Output the [X, Y] coordinate of the center of the cell containing the given text.  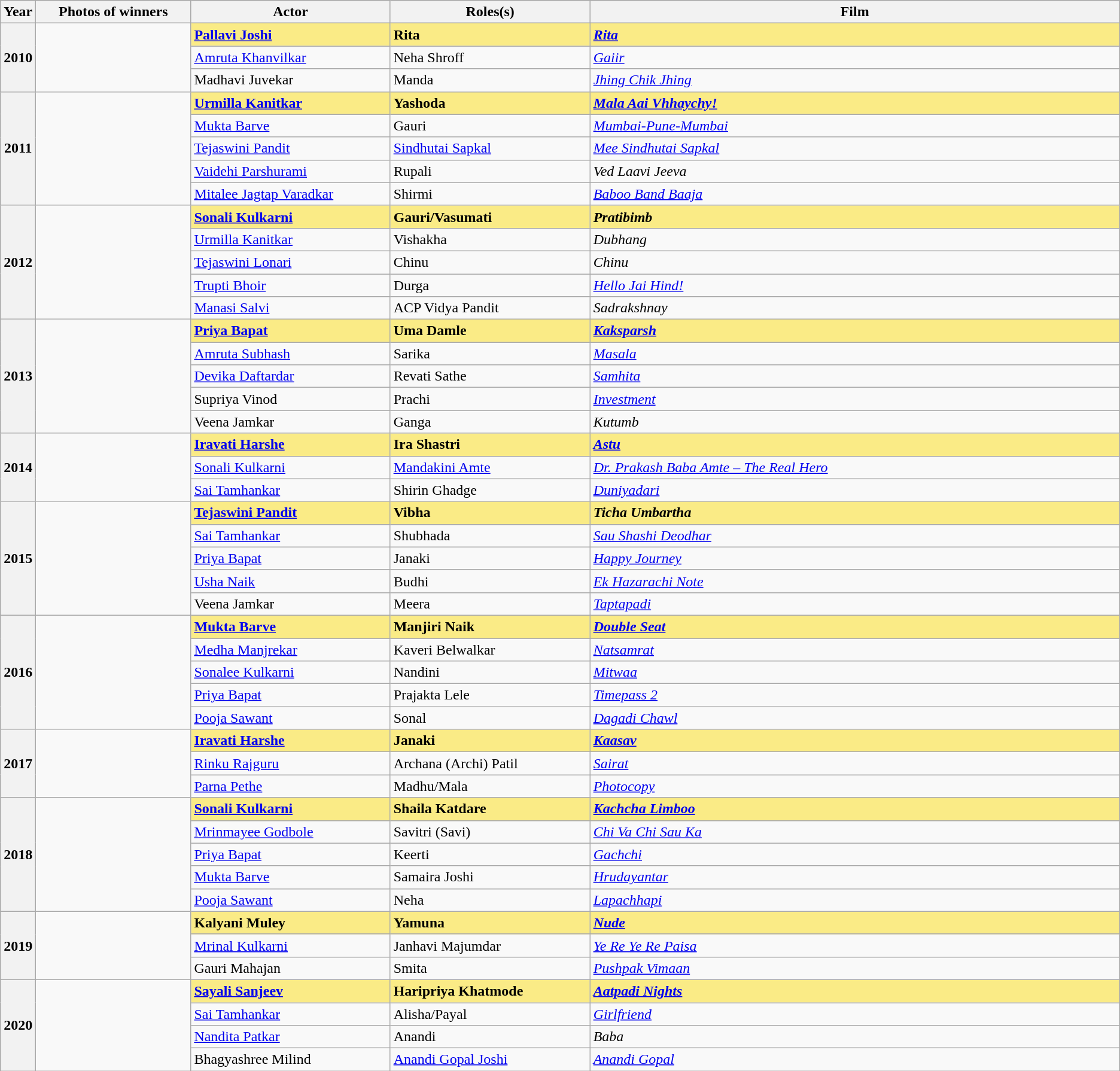
2019 [18, 945]
Gauri Mahajan [291, 968]
Actor [291, 12]
Hello Jai Hind! [854, 285]
Kaveri Belwalkar [490, 649]
Year [18, 12]
Nandini [490, 673]
2020 [18, 1025]
Dubhang [854, 239]
Neha [490, 900]
Bhagyashree Milind [291, 1060]
Kachcha Limboo [854, 809]
Anandi Gopal Joshi [490, 1060]
Kaasav [854, 741]
Mumbai-Pune-Mumbai [854, 126]
Duniyadari [854, 490]
Prajakta Lele [490, 695]
Kalyani Muley [291, 923]
Chi Va Chi Sau Ka [854, 832]
Gachchi [854, 854]
Mitalee Jagtap Varadkar [291, 194]
Alisha/Payal [490, 1014]
Natsamrat [854, 649]
Neha Shroff [490, 57]
Vaidehi Parshurami [291, 171]
2012 [18, 262]
Anandi Gopal [854, 1060]
Masala [854, 354]
Madhu/Mala [490, 786]
Happy Journey [854, 558]
Sonal [490, 718]
Rupali [490, 171]
Timepass 2 [854, 695]
Keerti [490, 854]
2013 [18, 376]
Shubhada [490, 535]
Mrinal Kulkarni [291, 945]
Film [854, 12]
Hrudayantar [854, 877]
Samaira Joshi [490, 877]
2017 [18, 763]
Dr. Prakash Baba Amte – The Real Hero [854, 467]
Parna Pethe [291, 786]
Vishakha [490, 239]
Amruta Khanvilkar [291, 57]
2018 [18, 854]
Aatpadi Nights [854, 991]
Photos of winners [114, 12]
Sonalee Kulkarni [291, 673]
Revati Sathe [490, 376]
Mee Sindhutai Sapkal [854, 148]
Sindhutai Sapkal [490, 148]
Pallavi Joshi [291, 35]
Sayali Sanjeev [291, 991]
Manda [490, 80]
Ek Hazarachi Note [854, 581]
Photocopy [854, 786]
Ved Laavi Jeeva [854, 171]
ACP Vidya Pandit [490, 308]
Sau Shashi Deodhar [854, 535]
Tejaswini Lonari [291, 262]
Savitri (Savi) [490, 832]
Manjiri Naik [490, 626]
2011 [18, 148]
Budhi [490, 581]
Ganga [490, 422]
Archana (Archi) Patil [490, 763]
Mitwaa [854, 673]
Smita [490, 968]
Uma Damle [490, 331]
Sarika [490, 354]
Devika Daftardar [291, 376]
Taptapadi [854, 604]
Shirin Ghadge [490, 490]
Kaksparsh [854, 331]
Shaila Katdare [490, 809]
Baba [854, 1037]
Vibha [490, 513]
Manasi Salvi [291, 308]
Gauri [490, 126]
2010 [18, 57]
Double Seat [854, 626]
Samhita [854, 376]
Rinku Rajguru [291, 763]
Durga [490, 285]
Astu [854, 445]
Nude [854, 923]
Gauri/Vasumati [490, 217]
Dagadi Chawl [854, 718]
Gaiir [854, 57]
Baboo Band Baaja [854, 194]
Investment [854, 399]
Sairat [854, 763]
Anandi [490, 1037]
Meera [490, 604]
Shirmi [490, 194]
Madhavi Juvekar [291, 80]
Jhing Chik Jhing [854, 80]
Sadrakshnay [854, 308]
Prachi [490, 399]
Lapachhapi [854, 900]
Ticha Umbartha [854, 513]
Roles(s) [490, 12]
Amruta Subhash [291, 354]
Mandakini Amte [490, 467]
2016 [18, 672]
2015 [18, 558]
Nandita Patkar [291, 1037]
Trupti Bhoir [291, 285]
Yamuna [490, 923]
Haripriya Khatmode [490, 991]
Pushpak Vimaan [854, 968]
Yashoda [490, 103]
Supriya Vinod [291, 399]
Janhavi Majumdar [490, 945]
Usha Naik [291, 581]
Mrinmayee Godbole [291, 832]
Kutumb [854, 422]
Girlfriend [854, 1014]
2014 [18, 467]
Ira Shastri [490, 445]
Mala Aai Vhhaychy! [854, 103]
Ye Re Ye Re Paisa [854, 945]
Medha Manjrekar [291, 649]
Pratibimb [854, 217]
